Locate the cell with the specified text and output its [X, Y] center coordinate. 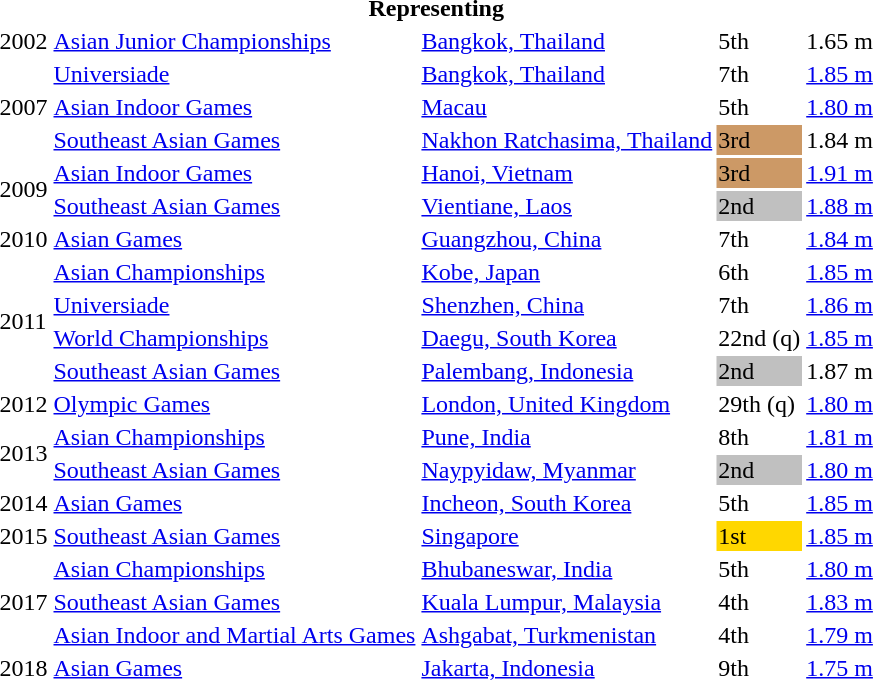
Olympic Games [234, 404]
Incheon, South Korea [567, 503]
Nakhon Ratchasima, Thailand [567, 140]
Naypyidaw, Myanmar [567, 470]
Kobe, Japan [567, 272]
Daegu, South Korea [567, 338]
29th (q) [760, 404]
Asian Junior Championships [234, 41]
8th [760, 437]
World Championships [234, 338]
Singapore [567, 536]
London, United Kingdom [567, 404]
Asian Indoor and Martial Arts Games [234, 635]
22nd (q) [760, 338]
Bhubaneswar, India [567, 569]
6th [760, 272]
Hanoi, Vietnam [567, 173]
Ashgabat, Turkmenistan [567, 635]
Vientiane, Laos [567, 206]
Macau [567, 107]
Palembang, Indonesia [567, 371]
1st [760, 536]
Pune, India [567, 437]
Shenzhen, China [567, 305]
Guangzhou, China [567, 239]
Kuala Lumpur, Malaysia [567, 602]
